Provide the (X, Y) coordinate of the cell's center where the given text is located.  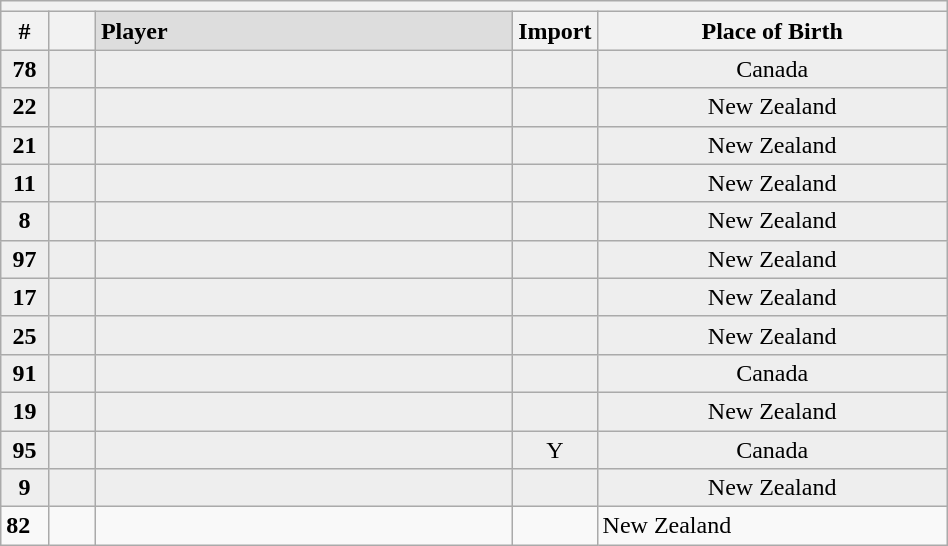
8 (24, 221)
25 (24, 335)
Y (555, 449)
21 (24, 145)
78 (24, 69)
Import (555, 31)
95 (24, 449)
91 (24, 373)
17 (24, 297)
# (24, 31)
9 (24, 488)
22 (24, 107)
97 (24, 259)
11 (24, 183)
Place of Birth (772, 31)
Player (304, 31)
82 (24, 526)
19 (24, 411)
